Find where the given text appears and provide that cell's center as (X, Y) coordinate. 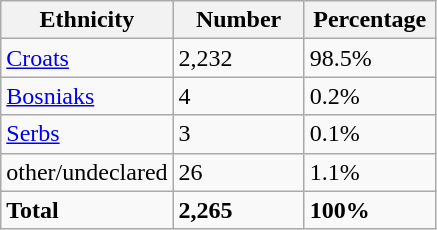
4 (238, 96)
26 (238, 172)
2,232 (238, 58)
Serbs (87, 134)
1.1% (370, 172)
Ethnicity (87, 20)
Croats (87, 58)
100% (370, 210)
0.2% (370, 96)
0.1% (370, 134)
Total (87, 210)
3 (238, 134)
Bosniaks (87, 96)
98.5% (370, 58)
other/undeclared (87, 172)
Number (238, 20)
Percentage (370, 20)
2,265 (238, 210)
